For the text-containing cell, return its midpoint in (X, Y) coordinate format. 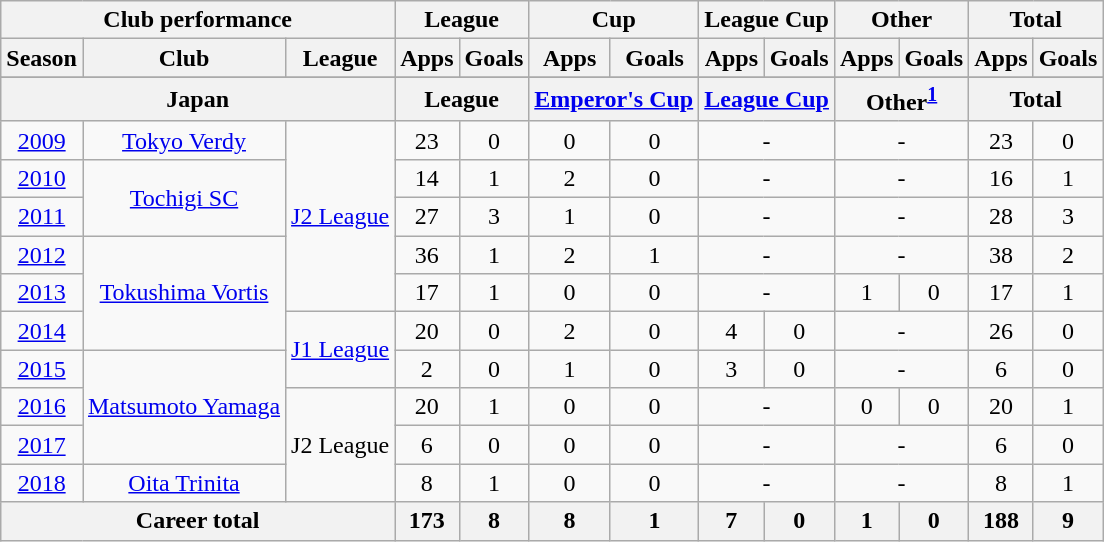
2016 (42, 407)
Tokushima Vortis (184, 293)
Emperor's Cup (614, 100)
26 (1001, 331)
J1 League (340, 350)
Cup (614, 20)
Club performance (198, 20)
2015 (42, 369)
2011 (42, 217)
7 (732, 521)
2010 (42, 178)
2018 (42, 483)
Japan (198, 100)
2009 (42, 140)
Other1 (901, 100)
27 (427, 217)
2017 (42, 445)
Matsumoto Yamaga (184, 407)
28 (1001, 217)
36 (427, 255)
38 (1001, 255)
14 (427, 178)
Tochigi SC (184, 197)
9 (1068, 521)
Oita Trinita (184, 483)
2012 (42, 255)
4 (732, 331)
2014 (42, 331)
Other (901, 20)
Career total (198, 521)
188 (1001, 521)
16 (1001, 178)
Tokyo Verdy (184, 140)
Season (42, 58)
2013 (42, 293)
173 (427, 521)
Club (184, 58)
